Detect which cell encompasses the target text, then output its (x, y) center coordinate. 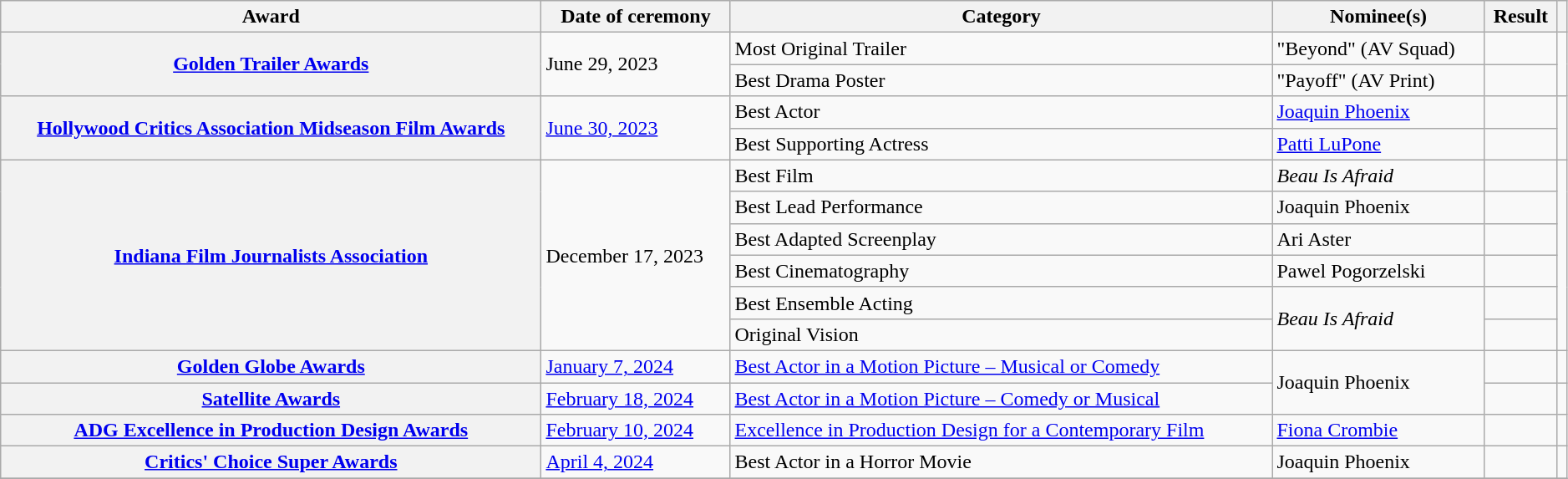
"Beyond" (AV Squad) (1378, 48)
February 18, 2024 (636, 399)
Patti LuPone (1378, 144)
February 10, 2024 (636, 431)
April 4, 2024 (636, 462)
Best Adapted Screenplay (1001, 239)
Award (271, 17)
Best Actor in a Horror Movie (1001, 462)
Fiona Crombie (1378, 431)
June 29, 2023 (636, 64)
Best Actor in a Motion Picture – Musical or Comedy (1001, 366)
Ari Aster (1378, 239)
Golden Trailer Awards (271, 64)
January 7, 2024 (636, 366)
Best Drama Poster (1001, 80)
December 17, 2023 (636, 255)
"Payoff" (AV Print) (1378, 80)
Best Actor (1001, 112)
Best Supporting Actress (1001, 144)
Excellence in Production Design for a Contemporary Film (1001, 431)
Best Ensemble Acting (1001, 303)
Indiana Film Journalists Association (271, 255)
Best Lead Performance (1001, 207)
Golden Globe Awards (271, 366)
Nominee(s) (1378, 17)
Best Cinematography (1001, 271)
Result (1520, 17)
Best Film (1001, 176)
Hollywood Critics Association Midseason Film Awards (271, 128)
Date of ceremony (636, 17)
Pawel Pogorzelski (1378, 271)
Category (1001, 17)
Best Actor in a Motion Picture – Comedy or Musical (1001, 399)
June 30, 2023 (636, 128)
Most Original Trailer (1001, 48)
ADG Excellence in Production Design Awards (271, 431)
Critics' Choice Super Awards (271, 462)
Satellite Awards (271, 399)
Original Vision (1001, 334)
